Search for the cell housing the specified text and yield its (x, y) center coordinate. 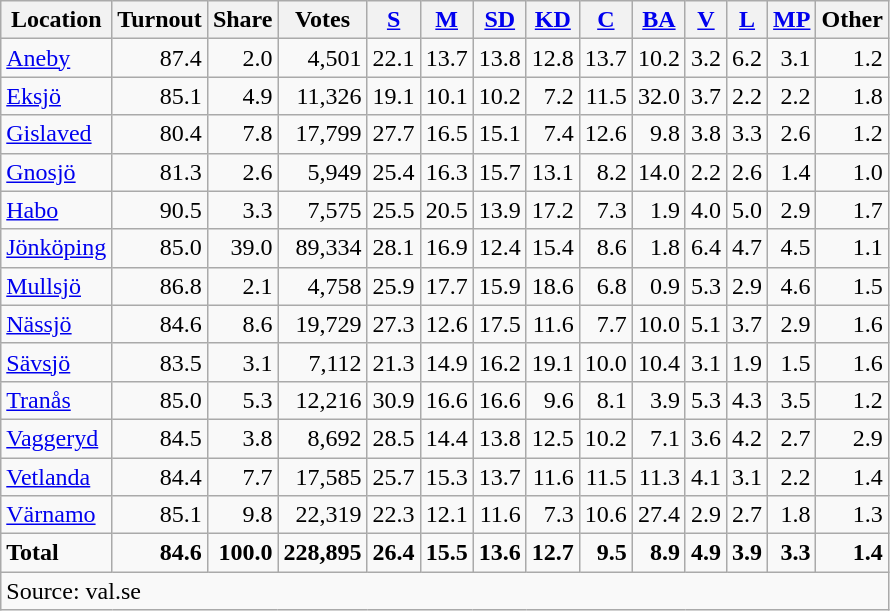
22.3 (394, 515)
5.1 (706, 324)
2.0 (242, 58)
7.8 (242, 134)
10.6 (606, 515)
14.9 (446, 362)
Gnosjö (56, 172)
12.4 (500, 248)
1.1 (852, 248)
28.1 (394, 248)
15.1 (500, 134)
4.7 (748, 248)
81.3 (160, 172)
25.7 (394, 477)
17,799 (322, 134)
Mullsjö (56, 286)
12.1 (446, 515)
22.1 (394, 58)
Jönköping (56, 248)
39.0 (242, 248)
Tranås (56, 400)
Total (56, 553)
32.0 (658, 96)
0.9 (658, 286)
86.8 (160, 286)
4.1 (706, 477)
Vaggeryd (56, 438)
7,575 (322, 210)
Sävsjö (56, 362)
87.4 (160, 58)
15.4 (552, 248)
13.1 (552, 172)
26.4 (394, 553)
4.2 (748, 438)
5,949 (322, 172)
13.9 (500, 210)
4,501 (322, 58)
12,216 (322, 400)
17.7 (446, 286)
Votes (322, 20)
16.9 (446, 248)
Source: val.se (445, 591)
7,112 (322, 362)
27.4 (658, 515)
10.4 (658, 362)
Gislaved (56, 134)
80.4 (160, 134)
22,319 (322, 515)
6.4 (706, 248)
15.9 (500, 286)
6.2 (748, 58)
4.6 (792, 286)
8.9 (658, 553)
4.5 (792, 248)
9.6 (552, 400)
28.5 (394, 438)
84.5 (160, 438)
228,895 (322, 553)
18.6 (552, 286)
3.6 (706, 438)
L (748, 20)
Värnamo (56, 515)
11.3 (658, 477)
3.5 (792, 400)
C (606, 20)
V (706, 20)
3.2 (706, 58)
17.2 (552, 210)
83.5 (160, 362)
13.6 (500, 553)
KD (552, 20)
9.5 (606, 553)
Location (56, 20)
M (446, 20)
1.3 (852, 515)
20.5 (446, 210)
90.5 (160, 210)
16.2 (500, 362)
30.9 (394, 400)
6.8 (606, 286)
12.7 (552, 553)
12.8 (552, 58)
7.1 (658, 438)
BA (658, 20)
25.5 (394, 210)
SD (500, 20)
27.7 (394, 134)
100.0 (242, 553)
25.4 (394, 172)
8.2 (606, 172)
16.5 (446, 134)
2.1 (242, 286)
27.3 (394, 324)
Turnout (160, 20)
16.3 (446, 172)
15.5 (446, 553)
Habo (56, 210)
84.4 (160, 477)
Share (242, 20)
15.3 (446, 477)
12.5 (552, 438)
8.1 (606, 400)
7.4 (552, 134)
Vetlanda (56, 477)
21.3 (394, 362)
Other (852, 20)
MP (792, 20)
7.2 (552, 96)
14.0 (658, 172)
14.4 (446, 438)
4.3 (748, 400)
S (394, 20)
19,729 (322, 324)
Nässjö (56, 324)
11,326 (322, 96)
17,585 (322, 477)
5.0 (748, 210)
17.5 (500, 324)
Eksjö (56, 96)
15.7 (500, 172)
1.0 (852, 172)
25.9 (394, 286)
Aneby (56, 58)
8,692 (322, 438)
89,334 (322, 248)
1.7 (852, 210)
4.0 (706, 210)
4,758 (322, 286)
10.1 (446, 96)
